Provide the [X, Y] coordinate of the cell's center where the given text is located.  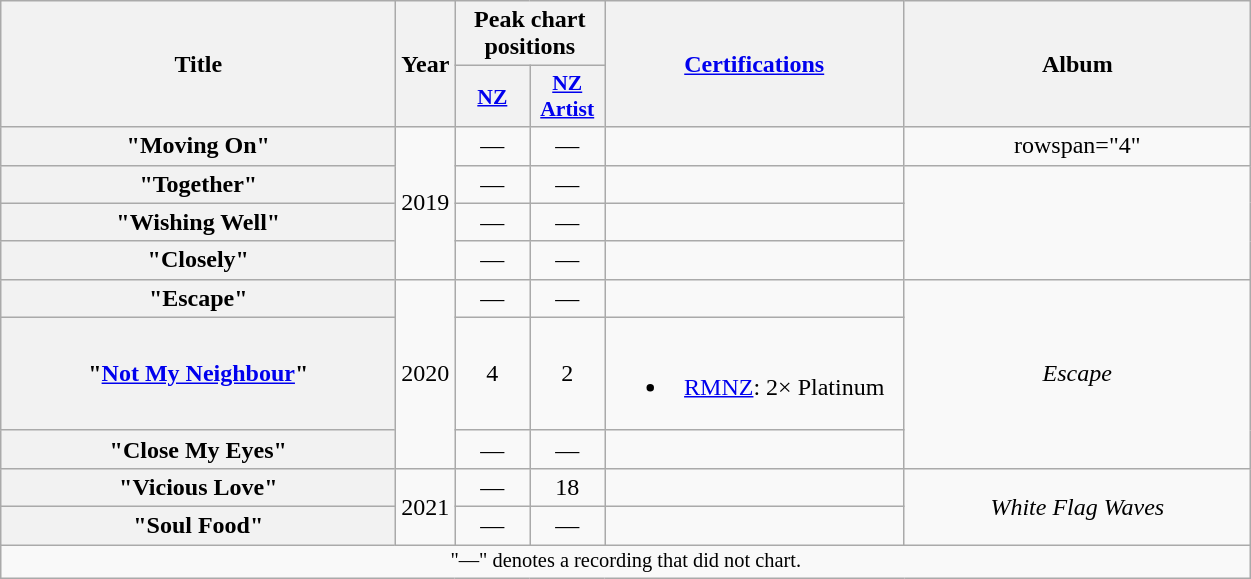
RMNZ: 2× Platinum [754, 374]
White Flag Waves [1078, 506]
"—" denotes a recording that did not chart. [626, 561]
18 [568, 487]
"Escape" [198, 298]
"Vicious Love" [198, 487]
2019 [426, 203]
Escape [1078, 374]
4 [492, 374]
"Closely" [198, 260]
"Not My Neighbour" [198, 374]
NZ [492, 96]
"Soul Food" [198, 525]
Title [198, 64]
"Together" [198, 184]
"Wishing Well" [198, 222]
2020 [426, 374]
"Moving On" [198, 146]
"Close My Eyes" [198, 449]
Year [426, 64]
2021 [426, 506]
2 [568, 374]
rowspan="4" [1078, 146]
Peak chart positions [530, 34]
Album [1078, 64]
Certifications [754, 64]
NZArtist [568, 96]
